Extract the (x, y) coordinate from the center of the cell holding the provided text.  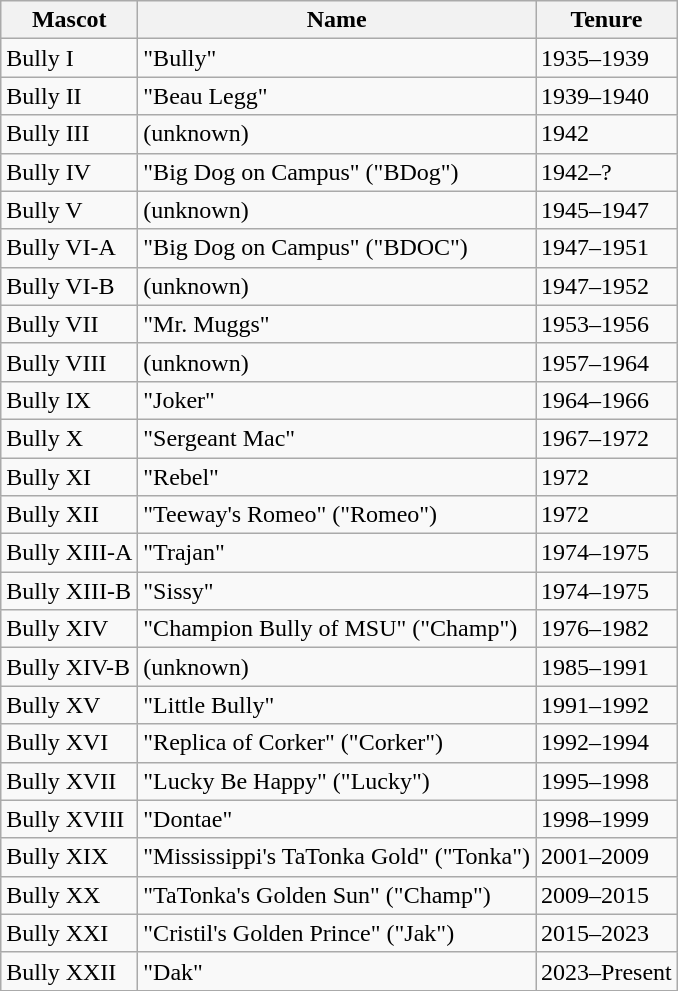
Bully VI-A (70, 248)
1976–1982 (607, 629)
2009–2015 (607, 895)
Bully XVIII (70, 819)
1942–? (607, 172)
Bully VIII (70, 362)
Bully XIII-B (70, 591)
Tenure (607, 20)
"Teeway's Romeo" ("Romeo") (337, 515)
Bully XIII-A (70, 553)
"Lucky Be Happy" ("Lucky") (337, 781)
"Dontae" (337, 819)
1967–1972 (607, 438)
1947–1951 (607, 248)
Bully V (70, 210)
"Big Dog on Campus" ("BDOC") (337, 248)
Bully XI (70, 477)
"Joker" (337, 400)
Bully XXI (70, 933)
2001–2009 (607, 857)
Bully IX (70, 400)
1995–1998 (607, 781)
"Sergeant Mac" (337, 438)
"Trajan" (337, 553)
1991–1992 (607, 705)
"TaTonka's Golden Sun" ("Champ") (337, 895)
"Champion Bully of MSU" ("Champ") (337, 629)
"Bully" (337, 58)
1985–1991 (607, 667)
Bully XXII (70, 971)
"Sissy" (337, 591)
Bully I (70, 58)
Bully XV (70, 705)
"Mr. Muggs" (337, 324)
1992–1994 (607, 743)
2023–Present (607, 971)
Name (337, 20)
"Replica of Corker" ("Corker") (337, 743)
"Cristil's Golden Prince" ("Jak") (337, 933)
1964–1966 (607, 400)
"Little Bully" (337, 705)
Bully XIV (70, 629)
1945–1947 (607, 210)
Bully II (70, 96)
Bully XIX (70, 857)
1953–1956 (607, 324)
"Rebel" (337, 477)
Bully VII (70, 324)
1957–1964 (607, 362)
"Big Dog on Campus" ("BDog") (337, 172)
Bully IV (70, 172)
Bully XVII (70, 781)
"Beau Legg" (337, 96)
Bully VI-B (70, 286)
Bully XII (70, 515)
Bully III (70, 134)
"Dak" (337, 971)
Mascot (70, 20)
Bully XIV-B (70, 667)
1935–1939 (607, 58)
Bully X (70, 438)
"Mississippi's TaTonka Gold" ("Tonka") (337, 857)
1942 (607, 134)
Bully XVI (70, 743)
2015–2023 (607, 933)
1998–1999 (607, 819)
1947–1952 (607, 286)
1939–1940 (607, 96)
Bully XX (70, 895)
